Return [x, y] of the center of cell containing provided text 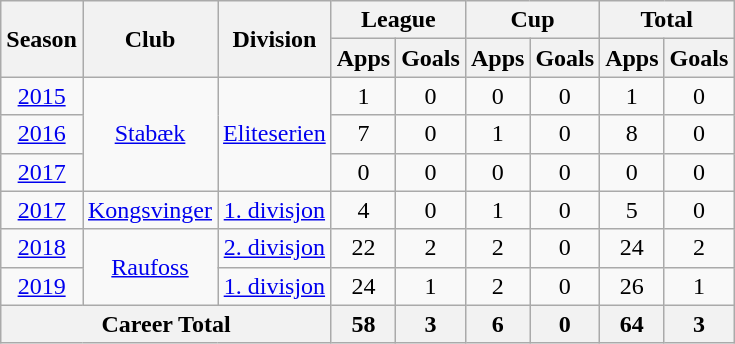
Division [275, 39]
6 [497, 324]
Career Total [166, 324]
8 [632, 134]
Season [42, 39]
2. divisjon [275, 248]
26 [632, 286]
Raufoss [150, 267]
Stabæk [150, 134]
Eliteserien [275, 134]
Club [150, 39]
4 [363, 210]
2016 [42, 134]
58 [363, 324]
2018 [42, 248]
League [398, 20]
22 [363, 248]
2019 [42, 286]
5 [632, 210]
Kongsvinger [150, 210]
7 [363, 134]
64 [632, 324]
Cup [532, 20]
Total [667, 20]
2015 [42, 96]
